Extract the [x, y] coordinate from the center of the cell holding the provided text.  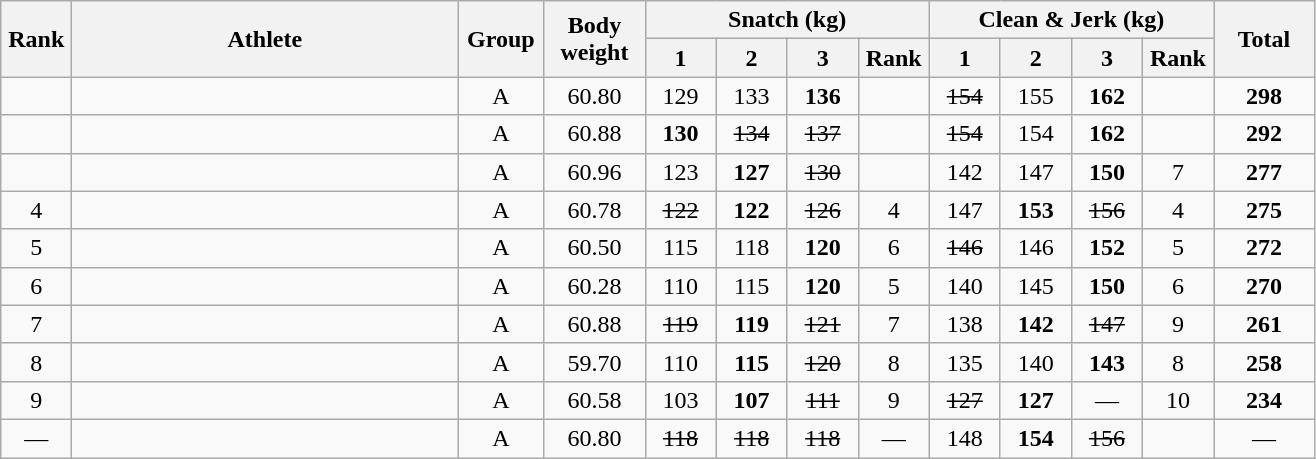
134 [752, 134]
277 [1264, 172]
234 [1264, 400]
60.28 [594, 286]
121 [822, 324]
270 [1264, 286]
136 [822, 96]
60.78 [594, 210]
137 [822, 134]
135 [964, 362]
10 [1178, 400]
Snatch (kg) [787, 20]
103 [680, 400]
148 [964, 438]
Body weight [594, 39]
258 [1264, 362]
59.70 [594, 362]
60.50 [594, 248]
126 [822, 210]
60.96 [594, 172]
60.58 [594, 400]
145 [1036, 286]
111 [822, 400]
Group [501, 39]
123 [680, 172]
Athlete [265, 39]
143 [1106, 362]
155 [1036, 96]
298 [1264, 96]
Total [1264, 39]
292 [1264, 134]
138 [964, 324]
Clean & Jerk (kg) [1071, 20]
133 [752, 96]
272 [1264, 248]
107 [752, 400]
153 [1036, 210]
129 [680, 96]
261 [1264, 324]
152 [1106, 248]
275 [1264, 210]
